From the cell containing the given text, extract its center point as (X, Y) coordinate. 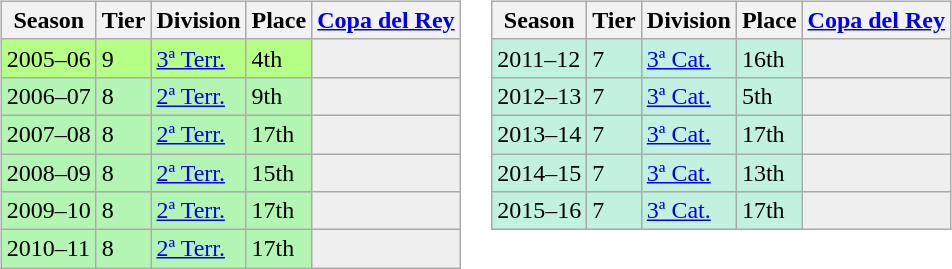
3ª Terr. (198, 58)
15th (279, 173)
9th (279, 96)
2008–09 (48, 173)
2007–08 (48, 134)
2009–10 (48, 211)
2005–06 (48, 58)
9 (124, 58)
2014–15 (540, 173)
2011–12 (540, 58)
2006–07 (48, 96)
2015–16 (540, 211)
5th (769, 96)
2010–11 (48, 249)
16th (769, 58)
13th (769, 173)
2012–13 (540, 96)
4th (279, 58)
2013–14 (540, 134)
